Capture the cell that displays the provided text and extract its [X, Y] central coordinate. 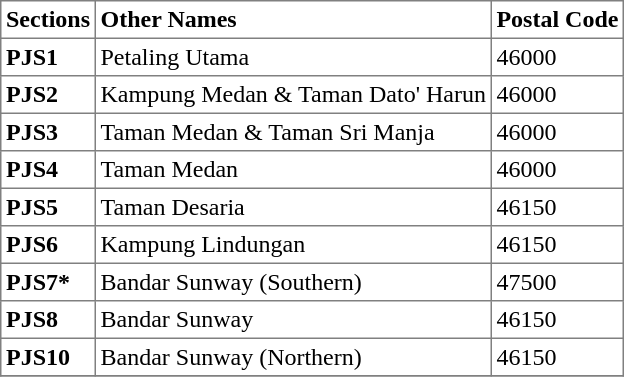
Kampung Medan & Taman Dato' Harun [293, 95]
Bandar Sunway (Southern) [293, 282]
PJS3 [48, 132]
Petaling Utama [293, 57]
PJS6 [48, 245]
Taman Desaria [293, 207]
Kampung Lindungan [293, 245]
Bandar Sunway [293, 320]
PJS7* [48, 282]
PJS2 [48, 95]
Bandar Sunway (Northern) [293, 357]
PJS1 [48, 57]
PJS4 [48, 170]
PJS8 [48, 320]
Taman Medan [293, 170]
47500 [557, 282]
Postal Code [557, 20]
PJS5 [48, 207]
Other Names [293, 20]
Sections [48, 20]
PJS10 [48, 357]
Taman Medan & Taman Sri Manja [293, 132]
